Identify which cell holds the provided text, then report its [x, y] central coordinate. 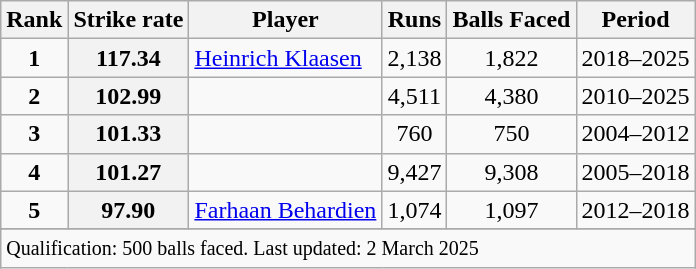
2010–2025 [636, 96]
Player [286, 20]
Balls Faced [512, 20]
5 [34, 210]
Rank [34, 20]
Strike rate [128, 20]
2 [34, 96]
1 [34, 58]
Period [636, 20]
97.90 [128, 210]
Qualification: 500 balls faced. Last updated: 2 March 2025 [348, 248]
750 [512, 134]
1,097 [512, 210]
2018–2025 [636, 58]
101.33 [128, 134]
9,308 [512, 172]
2,138 [414, 58]
Farhaan Behardien [286, 210]
3 [34, 134]
2005–2018 [636, 172]
102.99 [128, 96]
2004–2012 [636, 134]
4,511 [414, 96]
Runs [414, 20]
4,380 [512, 96]
760 [414, 134]
1,822 [512, 58]
Heinrich Klaasen [286, 58]
9,427 [414, 172]
101.27 [128, 172]
117.34 [128, 58]
4 [34, 172]
2012–2018 [636, 210]
1,074 [414, 210]
